Extract the [X, Y] coordinate from the center of the cell holding the provided text.  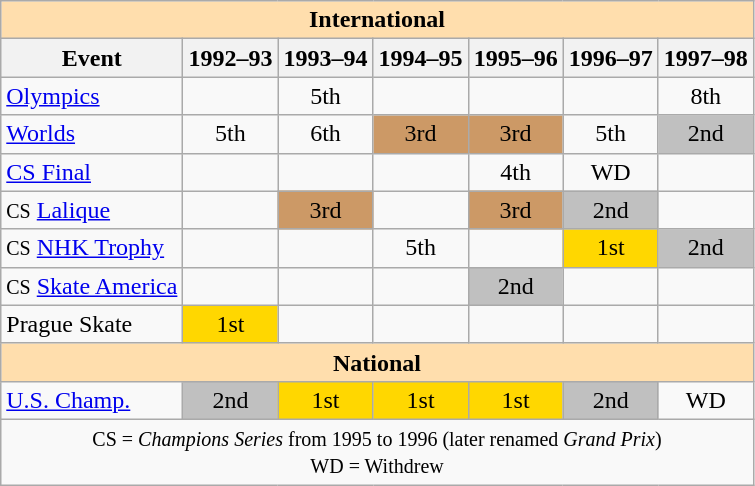
Worlds [92, 134]
1994–95 [420, 58]
CS Lalique [92, 210]
CS NHK Trophy [92, 248]
1997–98 [706, 58]
Event [92, 58]
CS Final [92, 172]
8th [706, 96]
Prague Skate [92, 324]
U.S. Champ. [92, 400]
4th [516, 172]
CS Skate America [92, 286]
1993–94 [326, 58]
1996–97 [610, 58]
International [378, 20]
National [378, 362]
1992–93 [230, 58]
CS = Champions Series from 1995 to 1996 (later renamed Grand Prix) WD = Withdrew [378, 452]
1995–96 [516, 58]
Olympics [92, 96]
6th [326, 134]
